Pinpoint the cell where the given text exists, returning its [x, y] midpoint coordinate. 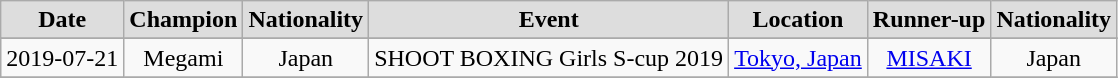
Event [549, 20]
SHOOT BOXING Girls S-cup 2019 [549, 58]
Location [798, 20]
MISAKI [929, 58]
Runner-up [929, 20]
Date [62, 20]
Champion [184, 20]
Megami [184, 58]
2019-07-21 [62, 58]
Tokyo, Japan [798, 58]
